Extract the [X, Y] coordinate from the center of the cell holding the provided text.  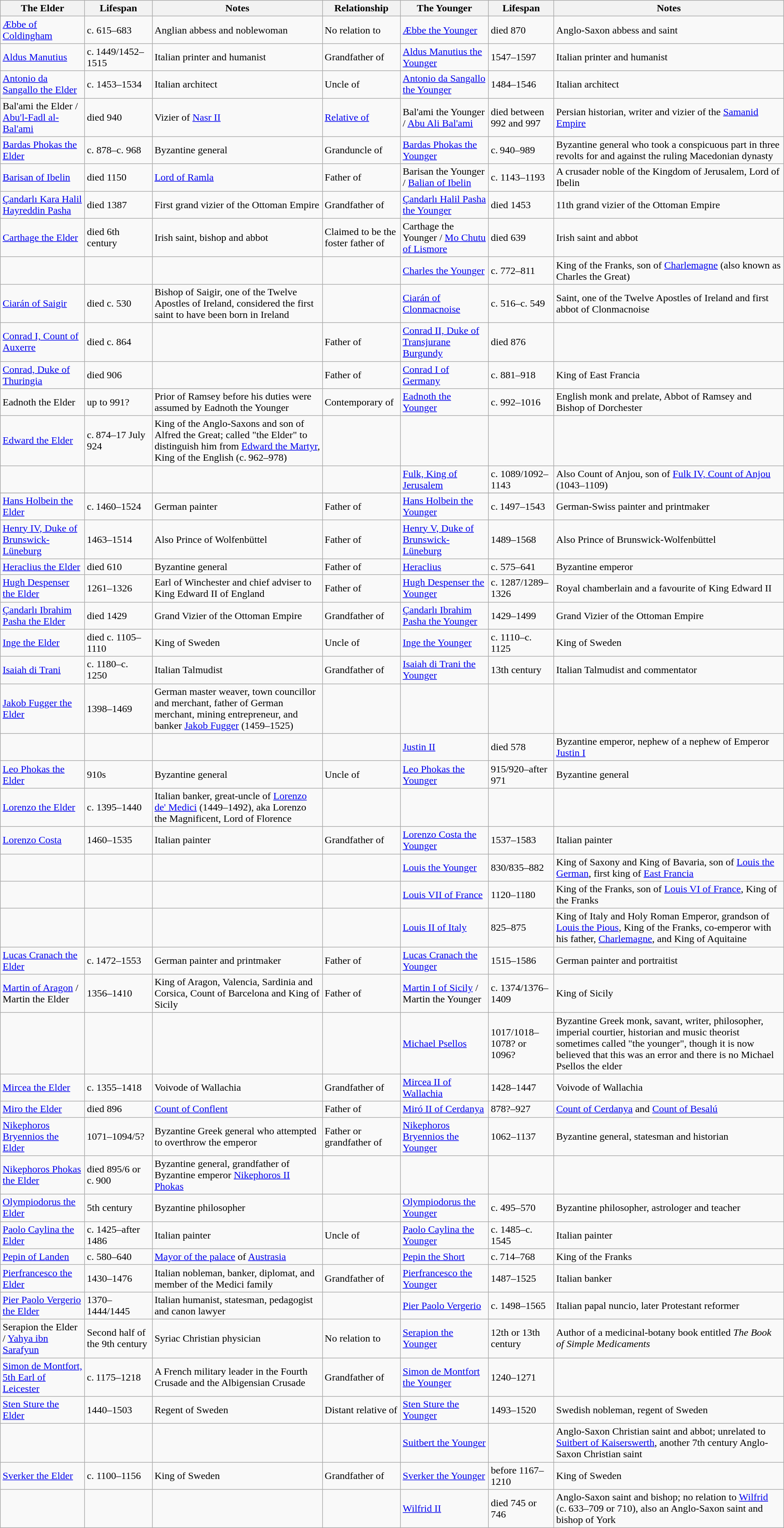
Regent of Sweden [237, 1410]
Barisan of Ibelin [43, 178]
Çandarlı Kara Halil Hayreddin Pasha [43, 204]
Conrad, Duke of Thuringia [43, 374]
878?–927 [521, 1109]
5th century [118, 1208]
King of Saxony and King of Bavaria, son of Louis the German, first king of East Francia [669, 867]
Pierfrancesco the Younger [444, 1278]
A French military leader in the Fourth Crusade and the Albigensian Crusade [237, 1377]
c. 1498–1565 [521, 1305]
Çandarlı Halil Pasha the Younger [444, 204]
died 610 [118, 567]
1547–1597 [521, 57]
Bardas Phokas the Elder [43, 150]
Sverker the Younger [444, 1476]
died 745 or 746 [521, 1509]
c. 1374/1376–1409 [521, 994]
died 870 [521, 30]
Antonio da Sangallo the Younger [444, 85]
died between 992 and 997 [521, 117]
Ciarán of Clonmacnoise [444, 303]
Olympiodorus the Elder [43, 1208]
c. 1175–1218 [118, 1377]
910s [118, 774]
Irish saint and abbot [669, 237]
Louis VII of France [444, 895]
1356–1410 [118, 994]
Serapion the Elder / Yahya ibn Sarafyun [43, 1338]
Lucas Cranach the Younger [444, 961]
c. 516–c. 549 [521, 303]
1428–1447 [521, 1087]
c. 1449/1452–1515 [118, 57]
Also Prince of Brunswick-Wolfenbüttel [669, 539]
Royal chamberlain and a favourite of King Edward II [669, 588]
Nikephoros Bryennios the Younger [444, 1136]
Sverker the Elder [43, 1476]
Antonio da Sangallo the Elder [43, 85]
1537–1583 [521, 840]
died 578 [521, 747]
Leo Phokas the Elder [43, 774]
Lorenzo Costa the Younger [444, 840]
Claimed to be the foster father of [361, 237]
Miró II of Cerdanya [444, 1109]
Distant relative of [361, 1410]
c. 772–811 [521, 271]
died 6th century [118, 237]
825–875 [521, 928]
12th or 13th century [521, 1338]
Serapion the Younger [444, 1338]
Louis II of Italy [444, 928]
Also Prince of Wolfenbüttel [237, 539]
c. 1453–1534 [118, 85]
Anglo-Saxon saint and bishop; no relation to Wilfrid (c. 633–709 or 710), also an Anglo-Saxon saint and bishop of York [669, 1509]
Michael Psellos [444, 1043]
Italian nobleman, banker, diplomat, and member of the Medici family [237, 1278]
1484–1546 [521, 85]
Olympiodorus the Younger [444, 1208]
died 895/6 or c. 900 [118, 1175]
Bardas Phokas the Younger [444, 150]
c. 1395–1440 [118, 807]
1017/1018–1078? or 1096? [521, 1043]
13th century [521, 670]
Carthage the Elder [43, 237]
1398–1469 [118, 709]
c. 1460–1524 [118, 507]
Father or grandfather of [361, 1136]
Carthage the Younger / Mo Chutu of Lismore [444, 237]
Contemporary of [361, 402]
Mircea II of Wallachia [444, 1087]
1429–1499 [521, 616]
1440–1503 [118, 1410]
1463–1514 [118, 539]
Byzantine Greek general who attempted to overthrow the emperor [237, 1136]
Relative of [361, 117]
1515–1586 [521, 961]
Byzantine philosopher, astrologer and teacher [669, 1208]
c. 874–17 July 924 [118, 441]
died 906 [118, 374]
Conrad I of Germany [444, 374]
Eadnoth the Younger [444, 402]
Hans Holbein the Younger [444, 507]
1062–1137 [521, 1136]
Byzantine general, grandfather of Byzantine emperor Nikephoros II Phokas [237, 1175]
Prior of Ramsey before his duties were assumed by Eadnoth the Younger [237, 402]
Second half of the 9th century [118, 1338]
died 1429 [118, 616]
Paolo Caylina the Elder [43, 1235]
Fulk, King of Jerusalem [444, 479]
Simon de Montfort, 5th Earl of Leicester [43, 1377]
Martin I of Sicily / Martin the Younger [444, 994]
Byzantine emperor [669, 567]
Anglian abbess and noblewoman [237, 30]
King of Sicily [669, 994]
died 1150 [118, 178]
Sten Sture the Elder [43, 1410]
c. 1497–1543 [521, 507]
c. 1425–after 1486 [118, 1235]
before 1167–1210 [521, 1476]
Conrad I, Count of Auxerre [43, 342]
Sten Sture the Younger [444, 1410]
1261–1326 [118, 588]
c. 1287/1289–1326 [521, 588]
Heraclius [444, 567]
died c. 530 [118, 303]
Bishop of Saigir, one of the Twelve Apostles of Ireland, considered the first saint to have been born in Ireland [237, 303]
c. 580–640 [118, 1257]
Ciarán of Saigir [43, 303]
Hugh Despenser the Younger [444, 588]
Hugh Despenser the Elder [43, 588]
King of East Francia [669, 374]
1489–1568 [521, 539]
Simon de Montfort the Younger [444, 1377]
Jakob Fugger the Elder [43, 709]
Suitbert the Younger [444, 1443]
1120–1180 [521, 895]
Charles the Younger [444, 271]
1460–1535 [118, 840]
c. 1143–1193 [521, 178]
c. 881–918 [521, 374]
c. 1100–1156 [118, 1476]
Edward the Elder [43, 441]
Bal'ami the Elder / Abu'l-Fadl al-Bal'ami [43, 117]
Byzantine philosopher [237, 1208]
Inge the Elder [43, 643]
Lucas Cranach the Elder [43, 961]
Anglo-Saxon Christian saint and abbot; unrelated to Suitbert of Kaiserswerth, another 7th century Anglo-Saxon Christian saint [669, 1443]
1493–1520 [521, 1410]
Count of Conflent [237, 1109]
First grand vizier of the Ottoman Empire [237, 204]
died 1453 [521, 204]
Vizier of Nasr II [237, 117]
Pier Paolo Vergerio the Elder [43, 1305]
c. 940–989 [521, 150]
Aldus Manutius the Younger [444, 57]
Mircea the Elder [43, 1087]
Leo Phokas the Younger [444, 774]
1071–1094/5? [118, 1136]
died 639 [521, 237]
died 1387 [118, 204]
Wilfrid II [444, 1509]
Saint, one of the Twelve Apostles of Ireland and first abbot of Clonmacnoise [669, 303]
King of the Anglo-Saxons and son of Alfred the Great; called "the Elder" to distinguish him from Edward the Martyr, King of the English (c. 962–978) [237, 441]
1370–1444/1445 [118, 1305]
German master weaver, town councillor and merchant, father of German merchant, mining entrepreneur, and banker Jakob Fugger (1459–1525) [237, 709]
Henry V, Duke of Brunswick-Lüneburg [444, 539]
Italian Talmudist [237, 670]
Aldus Manutius [43, 57]
c. 1180–c. 1250 [118, 670]
King of the Franks [669, 1257]
died 940 [118, 117]
up to 991? [118, 402]
c. 615–683 [118, 30]
German painter [237, 507]
King of the Franks, son of Louis VI of France, King of the Franks [669, 895]
King of Aragon, Valencia, Sardinia and Corsica, Count of Barcelona and King of Sicily [237, 994]
Count of Cerdanya and Count of Besalú [669, 1109]
Byzantine general, statesman and historian [669, 1136]
Miro the Elder [43, 1109]
Henry IV, Duke of Brunswick-Lüneburg [43, 539]
Earl of Winchester and chief adviser to King Edward II of England [237, 588]
Hans Holbein the Elder [43, 507]
c. 495–570 [521, 1208]
died 896 [118, 1109]
Pepin of Landen [43, 1257]
died 876 [521, 342]
German painter and printmaker [237, 961]
Pierfrancesco the Elder [43, 1278]
Italian banker [669, 1278]
915/920–after 971 [521, 774]
Irish saint, bishop and abbot [237, 237]
c. 1355–1418 [118, 1087]
Pepin the Short [444, 1257]
Italian papal nuncio, later Protestant reformer [669, 1305]
Lorenzo the Elder [43, 807]
The Elder [43, 8]
Mayor of the palace of Austrasia [237, 1257]
Italian humanist, statesman, pedagogist and canon lawyer [237, 1305]
Byzantine general who took a conspicuous part in three revolts for and against the ruling Macedonian dynasty [669, 150]
c. 714–768 [521, 1257]
Paolo Caylina the Younger [444, 1235]
Çandarlı Ibrahim Pasha the Elder [43, 616]
Italian banker, great-uncle of Lorenzo de' Medici (1449–1492), aka Lorenzo the Magnificent, Lord of Florence [237, 807]
Æbbe the Younger [444, 30]
Justin II [444, 747]
Martin of Aragon / Martin the Elder [43, 994]
Heraclius the Elder [43, 567]
Author of a medicinal-botany book entitled The Book of Simple Medicaments [669, 1338]
11th grand vizier of the Ottoman Empire [669, 204]
Nikephoros Bryennios the Elder [43, 1136]
Pier Paolo Vergerio [444, 1305]
c. 878–c. 968 [118, 150]
Relationship [361, 8]
Syriac Christian physician [237, 1338]
Lorenzo Costa [43, 840]
1240–1271 [521, 1377]
King of Italy and Holy Roman Emperor, grandson of Louis the Pious, King of the Franks, co-emperor with his father, Charlemagne, and King of Aquitaine [669, 928]
King of the Franks, son of Charlemagne (also known as Charles the Great) [669, 271]
c. 1110–c. 1125 [521, 643]
German painter and portraitist [669, 961]
The Younger [444, 8]
Granduncle of [361, 150]
830/835–882 [521, 867]
Isaiah di Trani [43, 670]
Also Count of Anjou, son of Fulk IV, Count of Anjou (1043–1109) [669, 479]
Çandarlı Ibrahim Pasha the Younger [444, 616]
Byzantine emperor, nephew of a nephew of Emperor Justin I [669, 747]
Bal'ami the Younger / Abu Ali Bal'ami [444, 117]
c. 575–641 [521, 567]
Louis the Younger [444, 867]
1430–1476 [118, 1278]
Eadnoth the Elder [43, 402]
Barisan the Younger / Balian of Ibelin [444, 178]
Isaiah di Trani the Younger [444, 670]
English monk and prelate, Abbot of Ramsey and Bishop of Dorchester [669, 402]
1487–1525 [521, 1278]
Persian historian, writer and vizier of the Samanid Empire [669, 117]
Lord of Ramla [237, 178]
Italian Talmudist and commentator [669, 670]
died c. 864 [118, 342]
A crusader noble of the Kingdom of Jerusalem, Lord of Ibelin [669, 178]
Nikephoros Phokas the Elder [43, 1175]
died c. 1105–1110 [118, 643]
Conrad II, Duke of Transjurane Burgundy [444, 342]
c. 1485–c. 1545 [521, 1235]
Swedish nobleman, regent of Sweden [669, 1410]
German-Swiss painter and printmaker [669, 507]
c. 1472–1553 [118, 961]
Æbbe of Coldingham [43, 30]
Inge the Younger [444, 643]
Anglo-Saxon abbess and saint [669, 30]
c. 992–1016 [521, 402]
c. 1089/1092–1143 [521, 479]
